Detect which cell encompasses the target text, then output its (x, y) center coordinate. 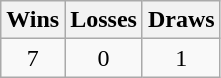
Wins (33, 20)
Losses (104, 20)
1 (181, 58)
Draws (181, 20)
0 (104, 58)
7 (33, 58)
